Return the [X, Y] coordinate for the center point of the cell that contains the specified text.  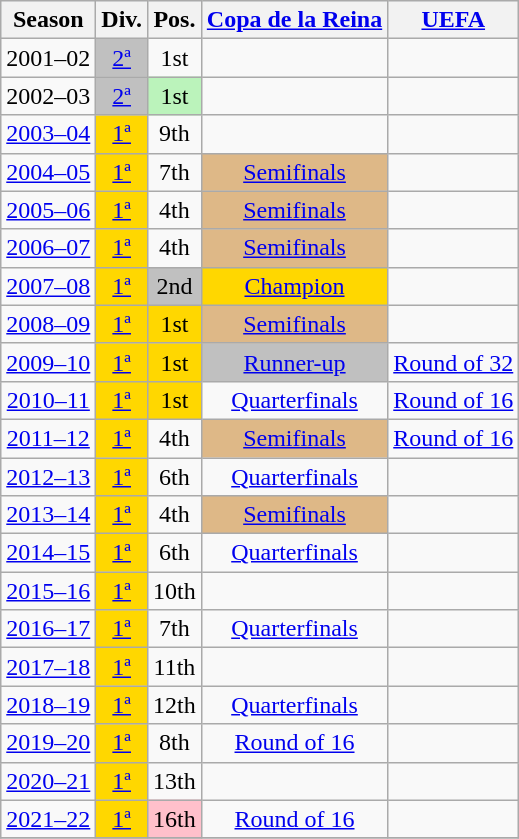
Champion [294, 286]
16th [175, 819]
2005–06 [48, 210]
2017–18 [48, 667]
2020–21 [48, 781]
2003–04 [48, 134]
2006–07 [48, 248]
Season [48, 20]
2010–11 [48, 400]
2016–17 [48, 629]
2001–02 [48, 58]
2009–10 [48, 362]
10th [175, 591]
2014–15 [48, 553]
2nd [175, 286]
2021–22 [48, 819]
2004–05 [48, 172]
2002–03 [48, 96]
2008–09 [48, 324]
2018–19 [48, 705]
UEFA [454, 20]
2012–13 [48, 477]
2013–14 [48, 515]
Copa de la Reina [294, 20]
2015–16 [48, 591]
12th [175, 705]
Pos. [175, 20]
13th [175, 781]
9th [175, 134]
2007–08 [48, 286]
Div. [122, 20]
Runner-up [294, 362]
8th [175, 743]
2011–12 [48, 438]
Round of 32 [454, 362]
2019–20 [48, 743]
11th [175, 667]
